Output the [x, y] coordinate of the center of the cell containing the given text.  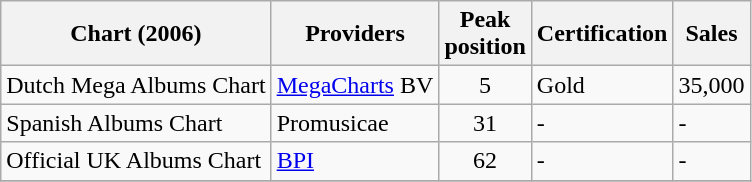
Official UK Albums Chart [136, 161]
Gold [602, 85]
Certification [602, 34]
Dutch Mega Albums Chart [136, 85]
Sales [712, 34]
Chart (2006) [136, 34]
BPI [355, 161]
Promusicae [355, 123]
Spanish Albums Chart [136, 123]
62 [485, 161]
35,000 [712, 85]
5 [485, 85]
MegaCharts BV [355, 85]
Providers [355, 34]
Peakposition [485, 34]
31 [485, 123]
